Scan for the cell matching the given text and deliver its (X, Y) coordinate at center. 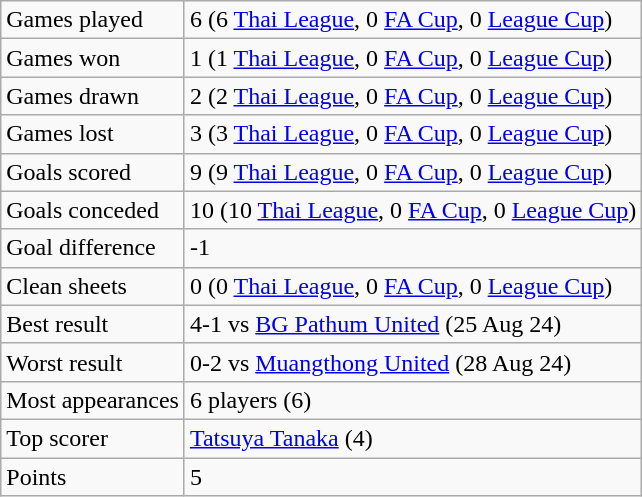
Games drawn (93, 96)
0 (0 Thai League, 0 FA Cup, 0 League Cup) (412, 286)
Most appearances (93, 400)
Goal difference (93, 248)
4-1 vs BG Pathum United (25 Aug 24) (412, 324)
Worst result (93, 362)
5 (412, 477)
2 (2 Thai League, 0 FA Cup, 0 League Cup) (412, 96)
Points (93, 477)
Games won (93, 58)
Goals conceded (93, 210)
Top scorer (93, 438)
6 players (6) (412, 400)
3 (3 Thai League, 0 FA Cup, 0 League Cup) (412, 134)
10 (10 Thai League, 0 FA Cup, 0 League Cup) (412, 210)
1 (1 Thai League, 0 FA Cup, 0 League Cup) (412, 58)
Games lost (93, 134)
6 (6 Thai League, 0 FA Cup, 0 League Cup) (412, 20)
Best result (93, 324)
Goals scored (93, 172)
Tatsuya Tanaka (4) (412, 438)
Clean sheets (93, 286)
-1 (412, 248)
Games played (93, 20)
9 (9 Thai League, 0 FA Cup, 0 League Cup) (412, 172)
0-2 vs Muangthong United (28 Aug 24) (412, 362)
